Detect which cell encompasses the target text, then output its [x, y] center coordinate. 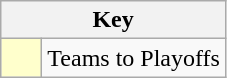
Key [114, 20]
Teams to Playoffs [134, 58]
